Determine the [X, Y] coordinate at the center of the cell enclosing the given text.  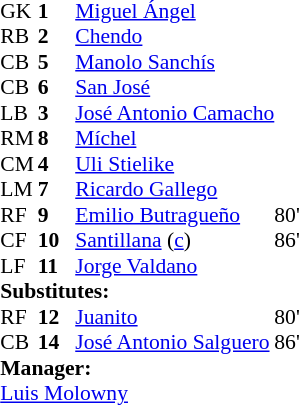
2 [57, 37]
Manolo Sanchís [174, 62]
Míchel [174, 139]
Uli Stielike [174, 164]
Jorge Valdano [174, 266]
Manager: [137, 368]
Ricardo Gallego [174, 189]
11 [57, 266]
8 [57, 139]
Juanito [174, 317]
14 [57, 343]
José Antonio Camacho [174, 113]
4 [57, 164]
Substitutes: [137, 291]
CF [19, 241]
LM [19, 189]
Emilio Butragueño [174, 215]
7 [57, 189]
RB [19, 37]
CM [19, 164]
Chendo [174, 37]
12 [57, 317]
LF [19, 266]
9 [57, 215]
5 [57, 62]
José Antonio Salguero [174, 343]
San José [174, 87]
6 [57, 87]
LB [19, 113]
3 [57, 113]
10 [57, 241]
Santillana (c) [174, 241]
RM [19, 139]
